Return the (x, y) coordinate for the center point of the cell that contains the specified text.  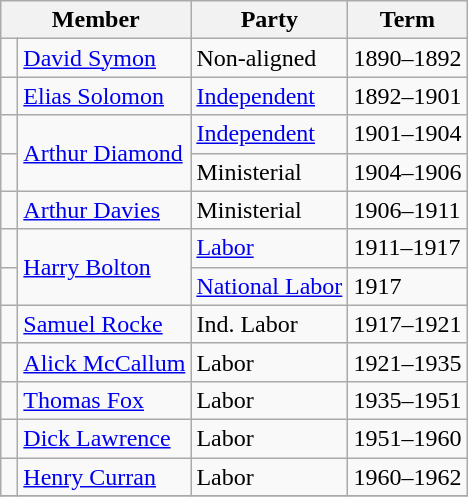
1901–1904 (408, 134)
1921–1935 (408, 362)
Non-aligned (270, 58)
1906–1911 (408, 210)
1904–1906 (408, 172)
1951–1960 (408, 438)
Alick McCallum (104, 362)
1960–1962 (408, 477)
1890–1892 (408, 58)
Member (96, 20)
David Symon (104, 58)
Elias Solomon (104, 96)
Term (408, 20)
Dick Lawrence (104, 438)
1917 (408, 286)
Samuel Rocke (104, 324)
Thomas Fox (104, 400)
1935–1951 (408, 400)
Arthur Davies (104, 210)
Harry Bolton (104, 267)
1917–1921 (408, 324)
Party (270, 20)
Arthur Diamond (104, 153)
1892–1901 (408, 96)
Ind. Labor (270, 324)
1911–1917 (408, 248)
Henry Curran (104, 477)
National Labor (270, 286)
